Provide the (X, Y) coordinate of the cell's center where the given text is located.  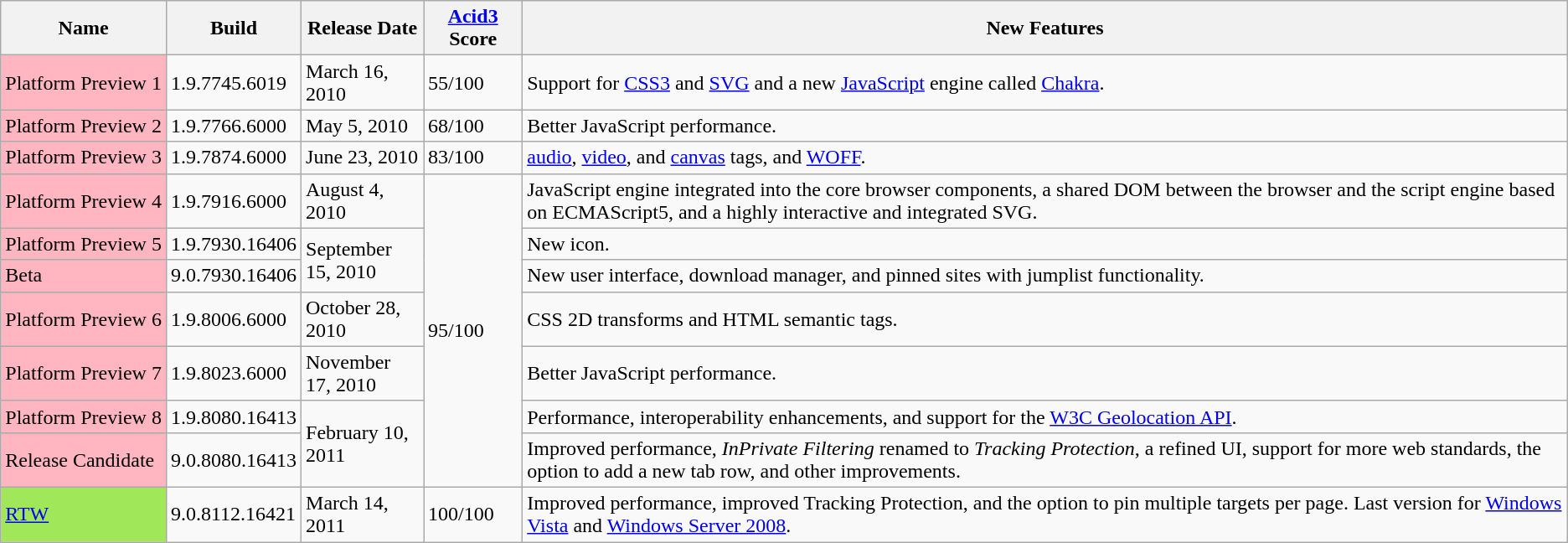
95/100 (473, 330)
9.0.7930.16406 (233, 276)
Name (84, 28)
55/100 (473, 82)
100/100 (473, 515)
September 15, 2010 (363, 260)
1.9.7745.6019 (233, 82)
Release Date (363, 28)
Platform Preview 6 (84, 318)
CSS 2D transforms and HTML semantic tags. (1045, 318)
1.9.7916.6000 (233, 201)
March 16, 2010 (363, 82)
audio, video, and canvas tags, and WOFF. (1045, 158)
1.9.7766.6000 (233, 126)
Platform Preview 2 (84, 126)
Performance, interoperability enhancements, and support for the W3C Geolocation API. (1045, 416)
Platform Preview 1 (84, 82)
New icon. (1045, 244)
1.9.8080.16413 (233, 416)
October 28, 2010 (363, 318)
Platform Preview 8 (84, 416)
1.9.8006.6000 (233, 318)
Platform Preview 5 (84, 244)
9.0.8080.16413 (233, 459)
9.0.8112.16421 (233, 515)
Platform Preview 3 (84, 158)
February 10, 2011 (363, 444)
November 17, 2010 (363, 374)
Platform Preview 7 (84, 374)
1.9.8023.6000 (233, 374)
Release Candidate (84, 459)
June 23, 2010 (363, 158)
1.9.7874.6000 (233, 158)
Platform Preview 4 (84, 201)
Acid3 Score (473, 28)
Support for CSS3 and SVG and a new JavaScript engine called Chakra. (1045, 82)
RTW (84, 515)
August 4, 2010 (363, 201)
New Features (1045, 28)
New user interface, download manager, and pinned sites with jumplist functionality. (1045, 276)
83/100 (473, 158)
68/100 (473, 126)
March 14, 2011 (363, 515)
Build (233, 28)
Beta (84, 276)
May 5, 2010 (363, 126)
1.9.7930.16406 (233, 244)
